Search for the cell housing the specified text and yield its (x, y) center coordinate. 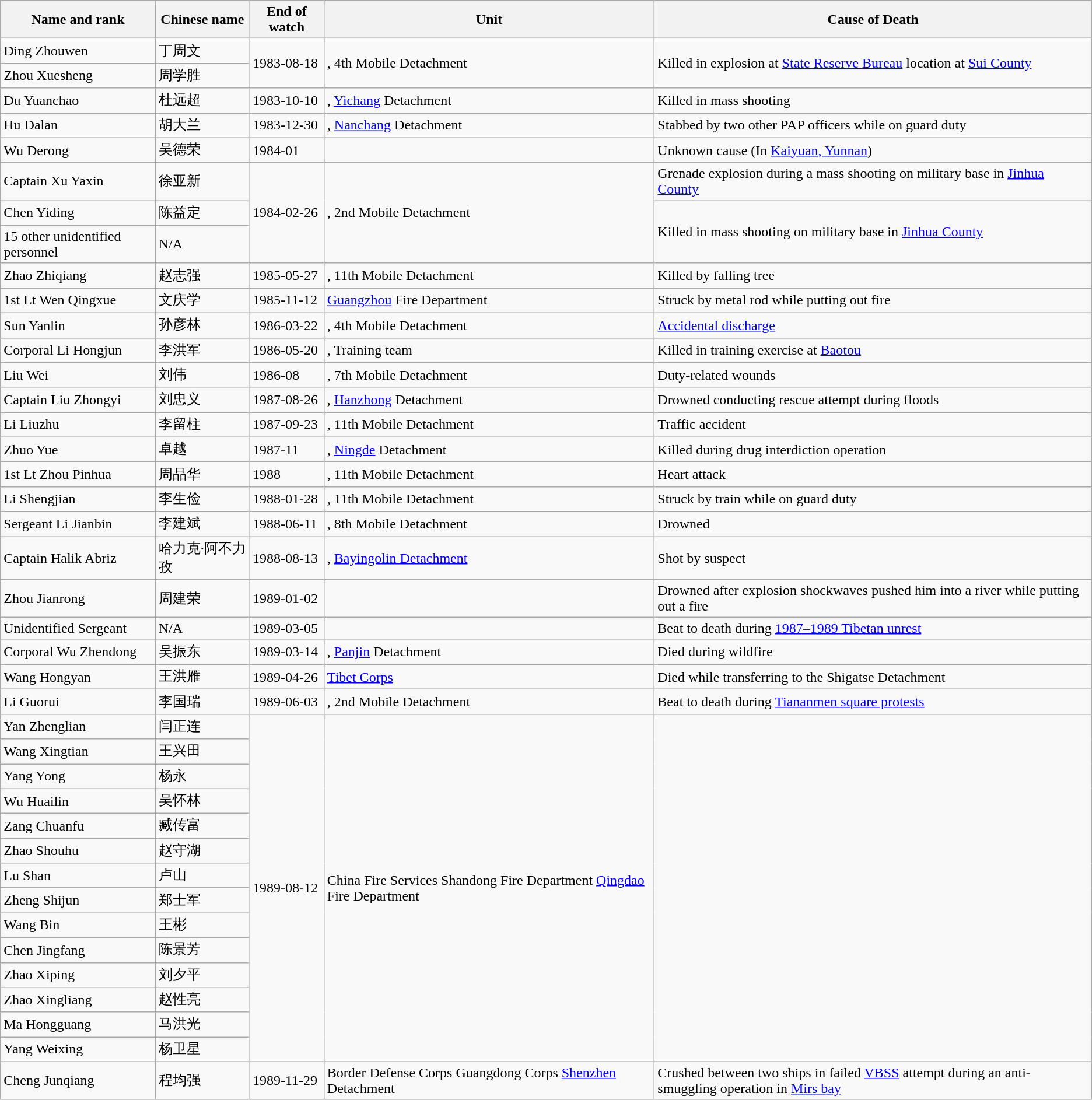
Killed by falling tree (873, 275)
Li Liuzhu (78, 425)
Unknown cause (In Kaiyuan, Yunnan) (873, 150)
, Yichang Detachment (489, 100)
Accidental discharge (873, 325)
, Nanchang Detachment (489, 126)
Zhao Xiping (78, 975)
Zhou Jianrong (78, 598)
Crushed between two ships in failed VBSS attempt during an anti-smuggling operation in Mirs bay (873, 1080)
Killed in mass shooting on military base in Jinhua County (873, 232)
周学胜 (202, 76)
李生俭 (202, 499)
Du Yuanchao (78, 100)
Captain Liu Zhongyi (78, 400)
Chinese name (202, 20)
Zhao Zhiqiang (78, 275)
卢山 (202, 876)
周建荣 (202, 598)
程均强 (202, 1080)
Sun Yanlin (78, 325)
徐亚新 (202, 182)
1989-08-12 (286, 888)
Tibet Corps (489, 677)
1988-01-28 (286, 499)
王彬 (202, 925)
1989-03-14 (286, 652)
杨卫星 (202, 1050)
李建斌 (202, 524)
Li Guorui (78, 702)
1989-01-02 (286, 598)
文庆学 (202, 301)
杜远超 (202, 100)
1984-02-26 (286, 213)
1988 (286, 475)
1985-11-12 (286, 301)
15 other unidentified personnel (78, 244)
Liu Wei (78, 376)
Zhuo Yue (78, 449)
李留柱 (202, 425)
杨永 (202, 777)
1988-08-13 (286, 558)
1984-01 (286, 150)
Struck by train while on guard duty (873, 499)
闫正连 (202, 727)
Killed in mass shooting (873, 100)
Killed during drug interdiction operation (873, 449)
丁周文 (202, 51)
赵志强 (202, 275)
Ding Zhouwen (78, 51)
Cheng Junqiang (78, 1080)
Zheng Shijun (78, 901)
Duty-related wounds (873, 376)
吴德荣 (202, 150)
, 8th Mobile Detachment (489, 524)
Unit (489, 20)
1st Lt Wen Qingxue (78, 301)
陈益定 (202, 213)
1986-05-20 (286, 350)
1987-11 (286, 449)
End of watch (286, 20)
1988-06-11 (286, 524)
赵性亮 (202, 1000)
胡大兰 (202, 126)
1986-08 (286, 376)
1985-05-27 (286, 275)
Yang Yong (78, 777)
, 7th Mobile Detachment (489, 376)
1987-09-23 (286, 425)
1989-03-05 (286, 629)
Yan Zhenglian (78, 727)
刘伟 (202, 376)
Captain Xu Yaxin (78, 182)
Hu Dalan (78, 126)
1st Lt Zhou Pinhua (78, 475)
Zang Chuanfu (78, 826)
Captain Halik Abriz (78, 558)
臧传富 (202, 826)
吴怀林 (202, 801)
Stabbed by two other PAP officers while on guard duty (873, 126)
Corporal Wu Zhendong (78, 652)
Zhou Xuesheng (78, 76)
1989-04-26 (286, 677)
1987-08-26 (286, 400)
Wu Derong (78, 150)
Chen Yiding (78, 213)
周品华 (202, 475)
刘夕平 (202, 975)
Corporal Li Hongjun (78, 350)
Guangzhou Fire Department (489, 301)
Li Shengjian (78, 499)
Name and rank (78, 20)
刘忠义 (202, 400)
Yang Weixing (78, 1050)
Died while transferring to the Shigatse Detachment (873, 677)
Beat to death during Tiananmen square protests (873, 702)
, Bayingolin Detachment (489, 558)
Grenade explosion during a mass shooting on military base in Jinhua County (873, 182)
Beat to death during 1987–1989 Tibetan unrest (873, 629)
1983-12-30 (286, 126)
Zhao Shouhu (78, 850)
1983-10-10 (286, 100)
Ma Hongguang (78, 1024)
卓越 (202, 449)
, Ningde Detachment (489, 449)
郑士军 (202, 901)
李国瑞 (202, 702)
Killed in explosion at State Reserve Bureau location at Sui County (873, 63)
Zhao Xingliang (78, 1000)
Heart attack (873, 475)
Drowned after explosion shockwaves pushed him into a river while putting out a fire (873, 598)
王洪雁 (202, 677)
Wu Huailin (78, 801)
孙彦林 (202, 325)
China Fire Services Shandong Fire Department Qingdao Fire Department (489, 888)
Lu Shan (78, 876)
Sergeant Li Jianbin (78, 524)
1989-06-03 (286, 702)
Wang Hongyan (78, 677)
吴振东 (202, 652)
Traffic accident (873, 425)
Border Defense Corps Guangdong Corps Shenzhen Detachment (489, 1080)
Died during wildfire (873, 652)
Unidentified Sergeant (78, 629)
Wang Xingtian (78, 751)
, Panjin Detachment (489, 652)
, Hanzhong Detachment (489, 400)
Wang Bin (78, 925)
Chen Jingfang (78, 950)
Cause of Death (873, 20)
Shot by suspect (873, 558)
1989-11-29 (286, 1080)
, Training team (489, 350)
Struck by metal rod while putting out fire (873, 301)
李洪军 (202, 350)
Drowned (873, 524)
1986-03-22 (286, 325)
王兴田 (202, 751)
陈景芳 (202, 950)
哈力克·阿不力孜 (202, 558)
马洪光 (202, 1024)
赵守湖 (202, 850)
Drowned conducting rescue attempt during floods (873, 400)
1983-08-18 (286, 63)
Killed in training exercise at Baotou (873, 350)
